Pinpoint the cell where the given text exists, returning its (X, Y) midpoint coordinate. 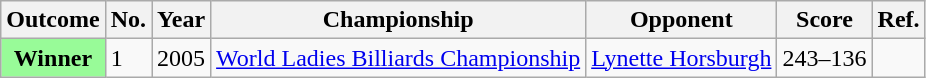
Year (182, 20)
Ref. (898, 20)
Winner (53, 58)
1 (128, 58)
Championship (398, 20)
Outcome (53, 20)
No. (128, 20)
World Ladies Billiards Championship (398, 58)
2005 (182, 58)
Opponent (682, 20)
Lynette Horsburgh (682, 58)
Score (824, 20)
243–136 (824, 58)
